Identify which cell holds the provided text, then report its [X, Y] central coordinate. 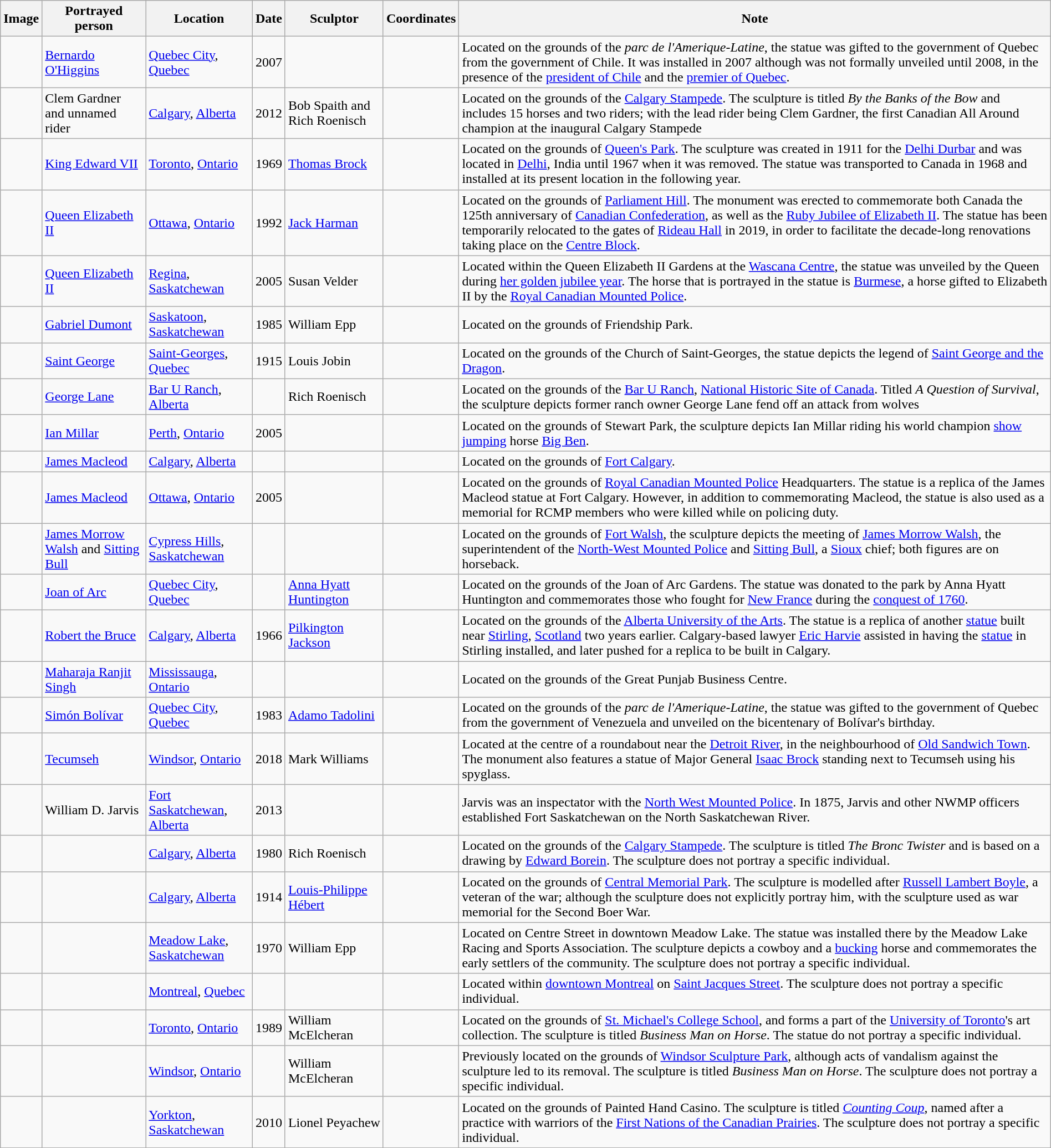
Note [755, 19]
1985 [268, 325]
Fort Saskatchewan, Alberta [200, 810]
Meadow Lake, Saskatchewan [200, 948]
Bar U Ranch, Alberta [200, 397]
1989 [268, 1028]
Montreal, Quebec [200, 991]
1992 [268, 223]
1966 [268, 636]
1970 [268, 948]
Located on the grounds of Friendship Park. [755, 325]
Susan Velder [334, 281]
Located on the grounds of Stewart Park, the sculpture depicts Ian Millar riding his world champion show jumping horse Big Ben. [755, 432]
Gabriel Dumont [94, 325]
Portrayed person [94, 19]
2010 [268, 1122]
2013 [268, 810]
Located within downtown Montreal on Saint Jacques Street. The sculpture does not portray a specific individual. [755, 991]
Saskatoon, Saskatchewan [200, 325]
Joan of Arc [94, 592]
Image [21, 19]
Located on the grounds of the Great Punjab Business Centre. [755, 680]
Coordinates [421, 19]
William D. Jarvis [94, 810]
Saint-Georges, Quebec [200, 360]
1969 [268, 164]
Louis Jobin [334, 360]
Saint George [94, 360]
Robert the Bruce [94, 636]
Perth, Ontario [200, 432]
Tecumseh [94, 759]
George Lane [94, 397]
2007 [268, 62]
Located on the grounds of the Church of Saint-Georges, the statue depicts the legend of Saint George and the Dragon. [755, 360]
Jack Harman [334, 223]
Mississauga, Ontario [200, 680]
King Edward VII [94, 164]
Lionel Peyachew [334, 1122]
Cypress Hills, Saskatchewan [200, 549]
Sculptor [334, 19]
Yorkton, Saskatchewan [200, 1122]
Pilkington Jackson [334, 636]
Date [268, 19]
2012 [268, 113]
Location [200, 19]
1980 [268, 854]
1983 [268, 715]
1915 [268, 360]
Located on the grounds of Fort Calgary. [755, 461]
Thomas Brock [334, 164]
Simón Bolívar [94, 715]
Bob Spaith and Rich Roenisch [334, 113]
Clem Gardner and unnamed rider [94, 113]
Adamo Tadolini [334, 715]
Anna Hyatt Huntington [334, 592]
Louis-Philippe Hébert [334, 897]
Bernardo O'Higgins [94, 62]
Ian Millar [94, 432]
1914 [268, 897]
Regina, Saskatchewan [200, 281]
Mark Williams [334, 759]
2018 [268, 759]
Maharaja Ranjit Singh [94, 680]
James Morrow Walsh and Sitting Bull [94, 549]
